Pinpoint the cell where the given text exists, returning its [X, Y] midpoint coordinate. 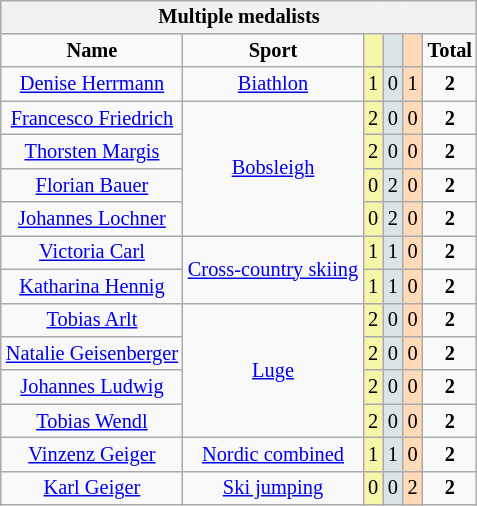
Bobsleigh [273, 168]
Nordic combined [273, 455]
Ski jumping [273, 488]
Karl Geiger [92, 488]
Florian Bauer [92, 185]
Multiple medalists [239, 17]
Sport [273, 51]
Cross-country skiing [273, 270]
Tobias Arlt [92, 320]
Vinzenz Geiger [92, 455]
Victoria Carl [92, 253]
Johannes Lochner [92, 219]
Johannes Ludwig [92, 387]
Francesco Friedrich [92, 118]
Name [92, 51]
Katharina Hennig [92, 286]
Thorsten Margis [92, 152]
Total [450, 51]
Biathlon [273, 84]
Denise Herrmann [92, 84]
Tobias Wendl [92, 421]
Luge [273, 370]
Natalie Geisenberger [92, 354]
